Provide the [X, Y] coordinate of the cell's center where the given text is located.  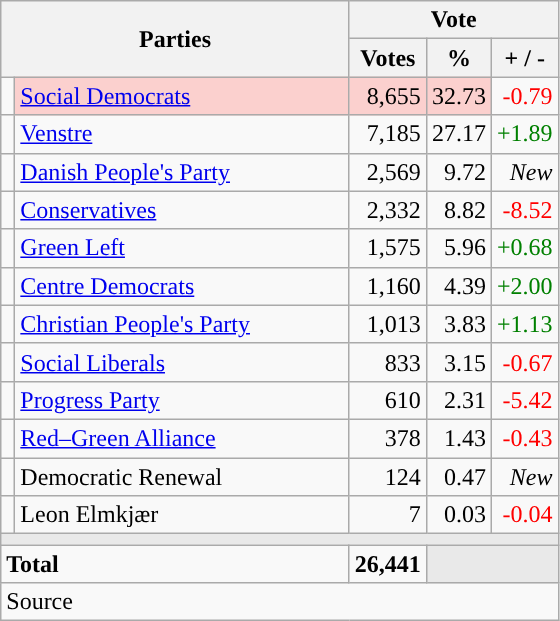
+1.89 [524, 134]
Total [176, 564]
0.47 [458, 477]
3.15 [458, 362]
+ / - [524, 58]
4.39 [458, 286]
-0.67 [524, 362]
-0.79 [524, 96]
+2.00 [524, 286]
Christian People's Party [182, 324]
378 [388, 438]
3.83 [458, 324]
-5.42 [524, 400]
124 [388, 477]
2.31 [458, 400]
Social Liberals [182, 362]
Leon Elmkjær [182, 515]
9.72 [458, 172]
1.43 [458, 438]
7 [388, 515]
2,569 [388, 172]
+1.13 [524, 324]
Vote [454, 20]
Red–Green Alliance [182, 438]
+0.68 [524, 248]
Danish People's Party [182, 172]
Social Democrats [182, 96]
7,185 [388, 134]
Votes [388, 58]
610 [388, 400]
Source [280, 602]
-0.43 [524, 438]
5.96 [458, 248]
-8.52 [524, 210]
Progress Party [182, 400]
1,160 [388, 286]
% [458, 58]
1,013 [388, 324]
8,655 [388, 96]
26,441 [388, 564]
Venstre [182, 134]
8.82 [458, 210]
2,332 [388, 210]
-0.04 [524, 515]
Parties [176, 39]
833 [388, 362]
Green Left [182, 248]
Democratic Renewal [182, 477]
1,575 [388, 248]
27.17 [458, 134]
Conservatives [182, 210]
Centre Democrats [182, 286]
0.03 [458, 515]
32.73 [458, 96]
